Identify which cell holds the provided text, then report its (X, Y) central coordinate. 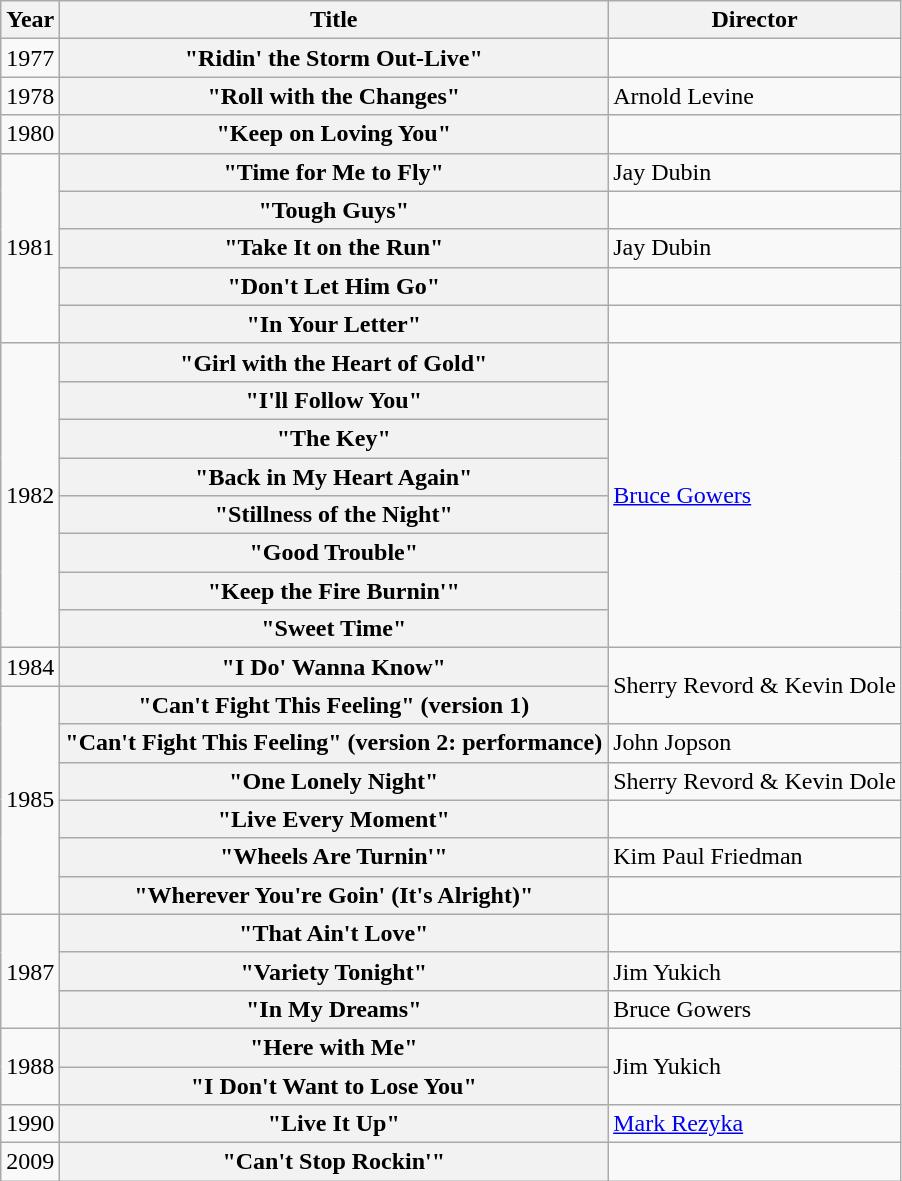
1985 (30, 800)
"Can't Stop Rockin'" (334, 1162)
"Ridin' the Storm Out-Live" (334, 58)
"Girl with the Heart of Gold" (334, 362)
1982 (30, 495)
2009 (30, 1162)
Mark Rezyka (755, 1124)
Director (755, 20)
"Live It Up" (334, 1124)
John Jopson (755, 743)
"Back in My Heart Again" (334, 477)
Kim Paul Friedman (755, 857)
1978 (30, 96)
"I Don't Want to Lose You" (334, 1085)
"Take It on the Run" (334, 248)
"The Key" (334, 438)
1981 (30, 248)
"In My Dreams" (334, 1009)
1990 (30, 1124)
"Don't Let Him Go" (334, 286)
Arnold Levine (755, 96)
"Keep on Loving You" (334, 134)
"I'll Follow You" (334, 400)
"Stillness of the Night" (334, 515)
"One Lonely Night" (334, 781)
1984 (30, 667)
"Can't Fight This Feeling" (version 2: performance) (334, 743)
"In Your Letter" (334, 324)
"Good Trouble" (334, 553)
1977 (30, 58)
Title (334, 20)
"Here with Me" (334, 1047)
"Live Every Moment" (334, 819)
"Can't Fight This Feeling" (version 1) (334, 705)
"Tough Guys" (334, 210)
Year (30, 20)
"Variety Tonight" (334, 971)
"Keep the Fire Burnin'" (334, 591)
"Sweet Time" (334, 629)
"Wherever You're Goin' (It's Alright)" (334, 895)
1980 (30, 134)
"Wheels Are Turnin'" (334, 857)
1988 (30, 1066)
"I Do' Wanna Know" (334, 667)
"That Ain't Love" (334, 933)
"Time for Me to Fly" (334, 172)
1987 (30, 971)
"Roll with the Changes" (334, 96)
